Provide the (X, Y) coordinate of the cell's center where the given text is located.  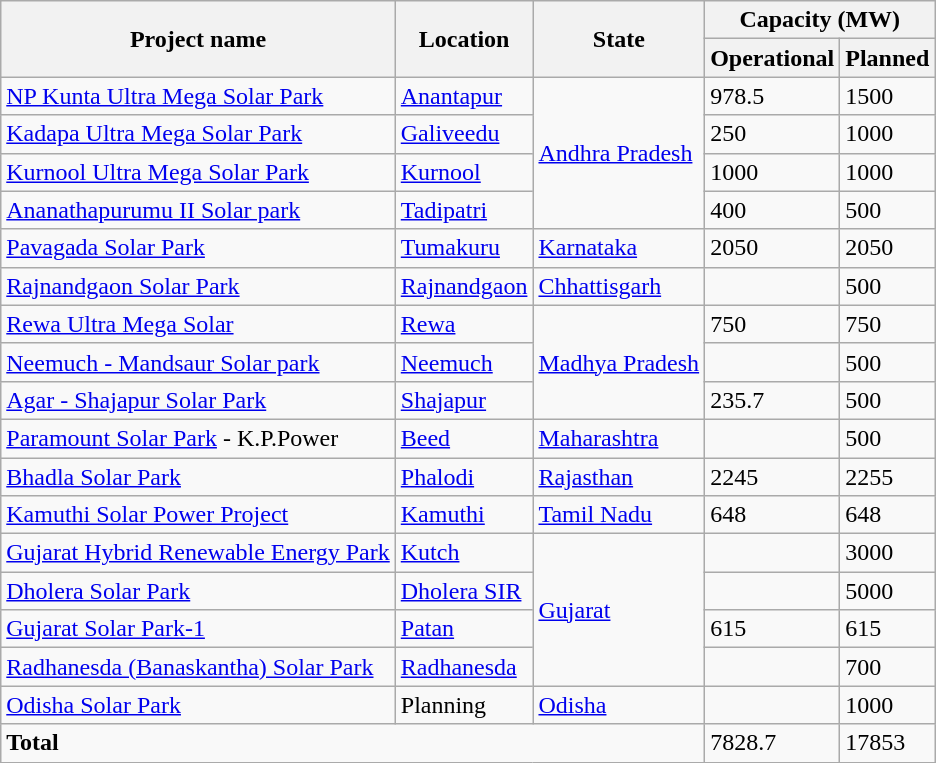
1500 (888, 96)
Tumakuru (464, 248)
Project name (198, 39)
Anantapur (464, 96)
Radhanesda (Banaskantha) Solar Park (198, 667)
Patan (464, 629)
Ananathapurumu II Solar park (198, 210)
Total (353, 743)
Planned (888, 58)
Kadapa Ultra Mega Solar Park (198, 134)
Dholera SIR (464, 591)
Kurnool (464, 172)
NP Kunta Ultra Mega Solar Park (198, 96)
2245 (772, 477)
Odisha (619, 705)
Kurnool Ultra Mega Solar Park (198, 172)
Capacity (MW) (820, 20)
235.7 (772, 400)
17853 (888, 743)
Kutch (464, 553)
Neemuch (464, 362)
Beed (464, 438)
400 (772, 210)
Gujarat (619, 610)
Pavagada Solar Park (198, 248)
Rajasthan (619, 477)
Neemuch - Mandsaur Solar park (198, 362)
3000 (888, 553)
State (619, 39)
Rewa (464, 324)
Rajnandgaon Solar Park (198, 286)
Rewa Ultra Mega Solar (198, 324)
Agar - Shajapur Solar Park (198, 400)
Bhadla Solar Park (198, 477)
Location (464, 39)
Operational (772, 58)
250 (772, 134)
Maharashtra (619, 438)
Andhra Pradesh (619, 153)
978.5 (772, 96)
700 (888, 667)
Dholera Solar Park (198, 591)
5000 (888, 591)
Shajapur (464, 400)
Gujarat Hybrid Renewable Energy Park (198, 553)
Paramount Solar Park - K.P.Power (198, 438)
Kamuthi Solar Power Project (198, 515)
Radhanesda (464, 667)
Galiveedu (464, 134)
Tadipatri (464, 210)
Odisha Solar Park (198, 705)
Chhattisgarh (619, 286)
Madhya Pradesh (619, 362)
7828.7 (772, 743)
Tamil Nadu (619, 515)
Karnataka (619, 248)
Gujarat Solar Park-1 (198, 629)
Kamuthi (464, 515)
Rajnandgaon (464, 286)
Phalodi (464, 477)
Planning (464, 705)
2255 (888, 477)
